Scan for the cell matching the given text and deliver its [X, Y] coordinate at center. 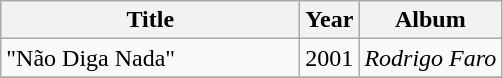
"Não Diga Nada" [150, 58]
Album [430, 20]
Rodrigo Faro [430, 58]
Title [150, 20]
2001 [330, 58]
Year [330, 20]
